Search for the cell housing the specified text and yield its (X, Y) center coordinate. 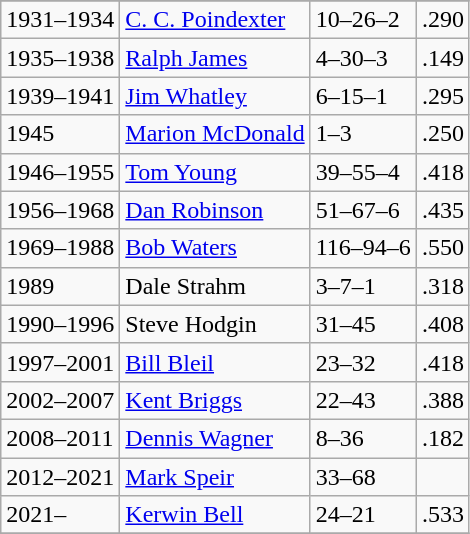
Bob Waters (215, 248)
8–36 (363, 438)
Mark Speir (215, 477)
C. C. Poindexter (215, 20)
2002–2007 (60, 400)
22–43 (363, 400)
Dale Strahm (215, 286)
.435 (442, 210)
.533 (442, 515)
1946–1955 (60, 172)
.318 (442, 286)
1–3 (363, 134)
Dan Robinson (215, 210)
2012–2021 (60, 477)
Tom Young (215, 172)
23–32 (363, 362)
1997–2001 (60, 362)
Steve Hodgin (215, 324)
.550 (442, 248)
Jim Whatley (215, 96)
Kerwin Bell (215, 515)
33–68 (363, 477)
.295 (442, 96)
39–55–4 (363, 172)
Bill Bleil (215, 362)
.408 (442, 324)
Dennis Wagner (215, 438)
116–94–6 (363, 248)
Marion McDonald (215, 134)
10–26–2 (363, 20)
.149 (442, 58)
31–45 (363, 324)
1956–1968 (60, 210)
2008–2011 (60, 438)
.182 (442, 438)
1945 (60, 134)
6–15–1 (363, 96)
1935–1938 (60, 58)
1990–1996 (60, 324)
2021– (60, 515)
4–30–3 (363, 58)
1989 (60, 286)
1939–1941 (60, 96)
.388 (442, 400)
3–7–1 (363, 286)
24–21 (363, 515)
.290 (442, 20)
Kent Briggs (215, 400)
1931–1934 (60, 20)
.250 (442, 134)
51–67–6 (363, 210)
1969–1988 (60, 248)
Ralph James (215, 58)
